Extract the (x, y) coordinate from the center of the cell holding the provided text.  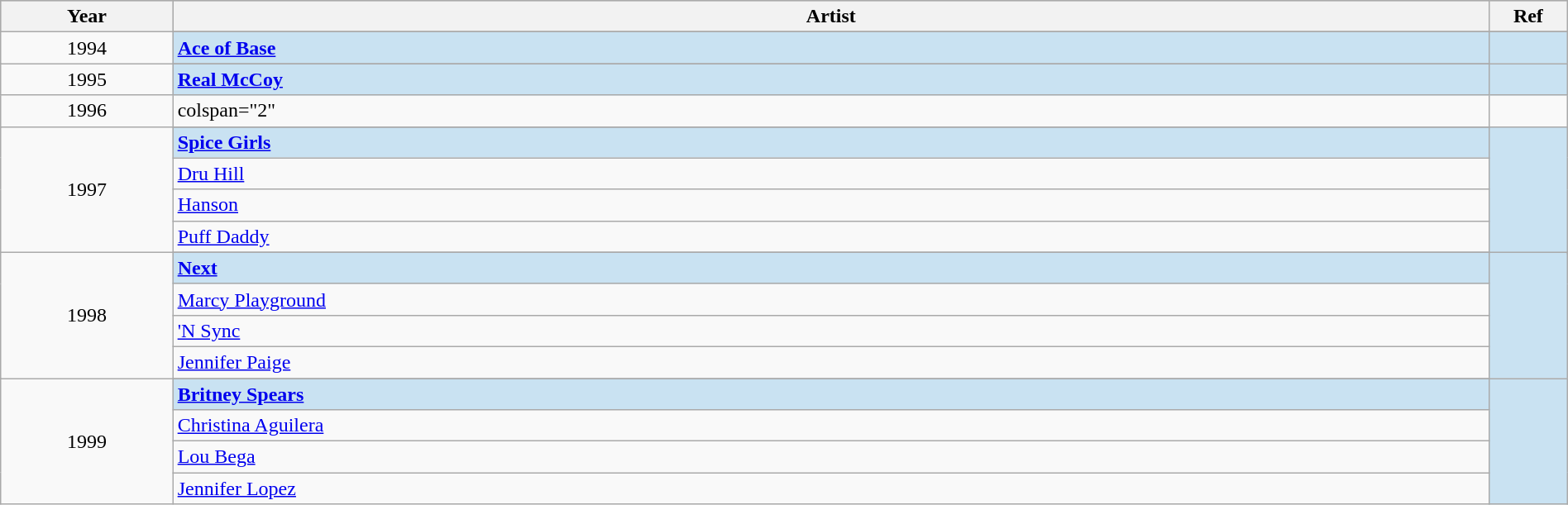
Year (87, 17)
Dru Hill (830, 174)
1997 (87, 189)
Ace of Base (830, 48)
Britney Spears (830, 394)
Jennifer Paige (830, 362)
Ref (1528, 17)
Puff Daddy (830, 236)
Marcy Playground (830, 299)
colspan="2" (830, 111)
1999 (87, 441)
Spice Girls (830, 142)
Christina Aguilera (830, 426)
Lou Bega (830, 457)
Jennifer Lopez (830, 488)
1996 (87, 111)
Hanson (830, 205)
Artist (830, 17)
'N Sync (830, 331)
1995 (87, 79)
1994 (87, 48)
Next (830, 268)
Real McCoy (830, 79)
1998 (87, 315)
